Find where the given text appears and provide that cell's center as (x, y) coordinate. 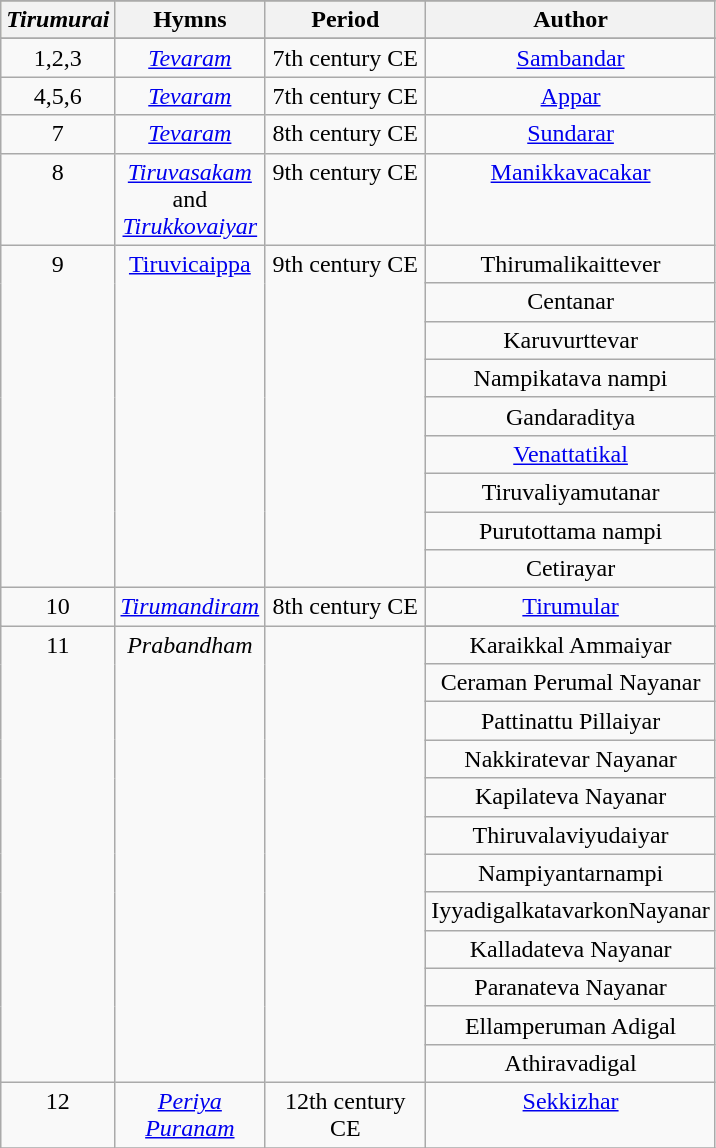
IyyadigalkatavarkonNayanar (571, 911)
1,2,3 (58, 58)
Tirumular (571, 607)
12th century CE (346, 1114)
Kapilateva Nayanar (571, 797)
Tiruvasakam and Tirukkovaiyar (190, 199)
Paranateva Nayanar (571, 987)
8 (58, 199)
Sundarar (571, 134)
Appar (571, 96)
7 (58, 134)
Tirumandiram (190, 607)
Nampikatava nampi (571, 378)
4,5,6 (58, 96)
Karaikkal Ammaiyar (571, 645)
Prabandham (190, 854)
Thirumalikaittever (571, 264)
Nakkiratevar Nayanar (571, 759)
Sekkizhar (571, 1114)
Ellamperuman Adigal (571, 1025)
Manikkavacakar (571, 199)
Purutottama nampi (571, 531)
Sambandar (571, 58)
Venattatikal (571, 454)
Author (571, 20)
10 (58, 607)
Ceraman Perumal Nayanar (571, 683)
Thiruvalaviyudaiyar (571, 835)
Tiruvaliyamutanar (571, 492)
9 (58, 416)
Pattinattu Pillaiyar (571, 721)
Periya Puranam (190, 1114)
11 (58, 854)
Period (346, 20)
Athiravadigal (571, 1063)
Tirumurai (58, 20)
Nampiyantarnampi (571, 873)
Cetirayar (571, 569)
Gandaraditya (571, 416)
Centanar (571, 302)
Hymns (190, 20)
Kalladateva Nayanar (571, 949)
Karuvurttevar (571, 340)
12 (58, 1114)
Tiruvicaippa (190, 416)
